From the cell containing the given text, extract its center point as [X, Y] coordinate. 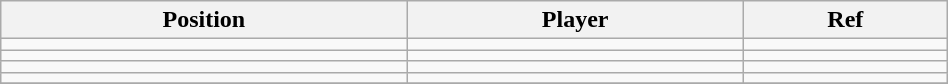
Player [576, 20]
Position [204, 20]
Ref [845, 20]
